Return [X, Y] of the center of cell containing provided text 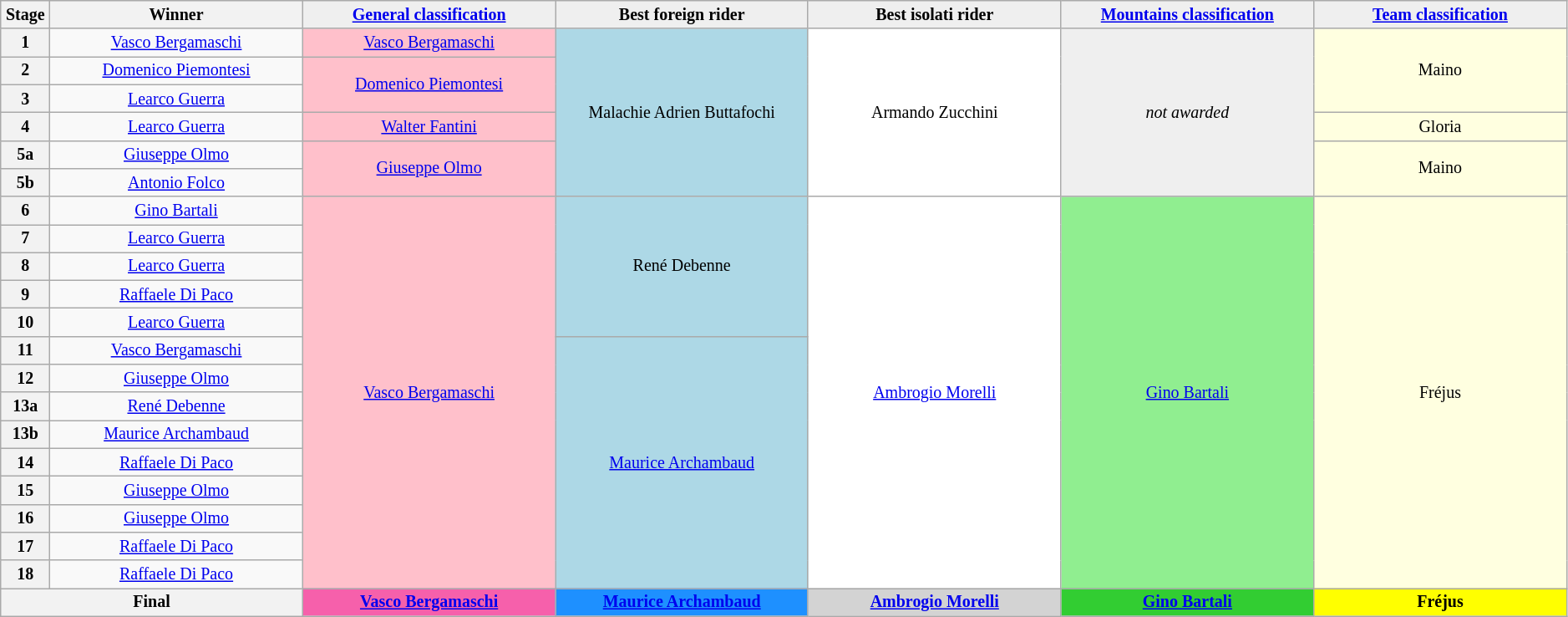
17 [25, 547]
Mountains classification [1188, 15]
Winner [177, 15]
Malachie Adrien Buttafochi [682, 114]
3 [25, 99]
6 [25, 211]
Antonio Folco [177, 182]
General classification [429, 15]
5b [25, 182]
7 [25, 239]
not awarded [1188, 114]
18 [25, 574]
13a [25, 406]
9 [25, 294]
Armando Zucchini [934, 114]
16 [25, 518]
11 [25, 351]
Best isolati rider [934, 15]
10 [25, 323]
Gloria [1440, 127]
Walter Fantini [429, 127]
4 [25, 127]
8 [25, 266]
13b [25, 435]
Team classification [1440, 15]
1 [25, 43]
2 [25, 70]
14 [25, 463]
Stage [25, 15]
Best foreign rider [682, 15]
12 [25, 378]
15 [25, 490]
Final [152, 602]
5a [25, 154]
